Output the [x, y] coordinate of the center of the cell containing the given text.  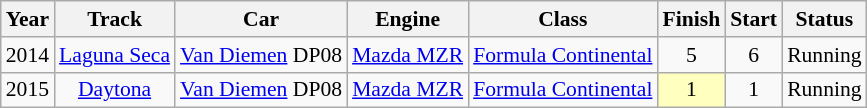
5 [691, 55]
Finish [691, 19]
Year [28, 19]
Start [754, 19]
Track [114, 19]
Laguna Seca [114, 55]
6 [754, 55]
Class [562, 19]
Status [824, 19]
2015 [28, 90]
2014 [28, 55]
Engine [408, 19]
Daytona [114, 90]
Car [261, 19]
